Provide the (X, Y) coordinate of the cell's center where the given text is located.  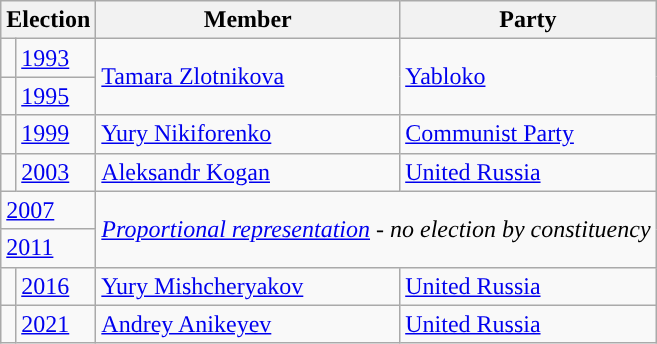
2007 (48, 210)
Yury Mishcheryakov (248, 286)
Party (528, 20)
Election (48, 20)
Yury Nikiforenko (248, 134)
2003 (56, 172)
2011 (48, 248)
2016 (56, 286)
Member (248, 20)
Yabloko (528, 77)
Tamara Zlotnikova (248, 77)
Communist Party (528, 134)
Aleksandr Kogan (248, 172)
Proportional representation - no election by constituency (376, 229)
Andrey Anikeyev (248, 324)
2021 (56, 324)
1993 (56, 58)
1999 (56, 134)
1995 (56, 96)
